Identify which cell holds the provided text, then report its [X, Y] central coordinate. 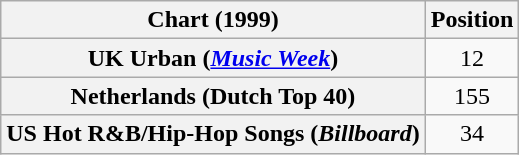
12 [472, 58]
34 [472, 134]
Position [472, 20]
US Hot R&B/Hip-Hop Songs (Billboard) [213, 134]
Netherlands (Dutch Top 40) [213, 96]
Chart (1999) [213, 20]
155 [472, 96]
UK Urban (Music Week) [213, 58]
